Determine the [x, y] coordinate at the center of the cell enclosing the given text.  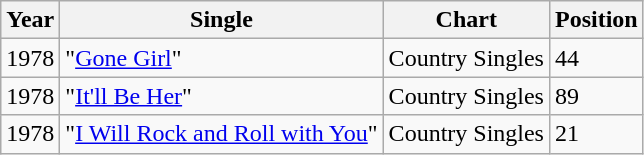
"Gone Girl" [222, 58]
Position [596, 20]
"It'll Be Her" [222, 96]
Year [30, 20]
44 [596, 58]
Chart [466, 20]
Single [222, 20]
21 [596, 134]
89 [596, 96]
"I Will Rock and Roll with You" [222, 134]
